Capture the cell that displays the provided text and extract its (x, y) central coordinate. 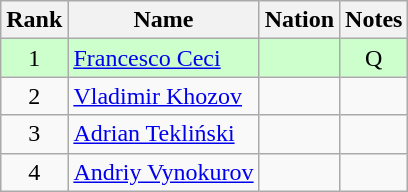
2 (34, 96)
Adrian Tekliński (164, 134)
Nation (299, 20)
3 (34, 134)
1 (34, 58)
Name (164, 20)
4 (34, 172)
Rank (34, 20)
Andriy Vynokurov (164, 172)
Francesco Ceci (164, 58)
Notes (374, 20)
Q (374, 58)
Vladimir Khozov (164, 96)
